Find where the given text appears and provide that cell's center as (X, Y) coordinate. 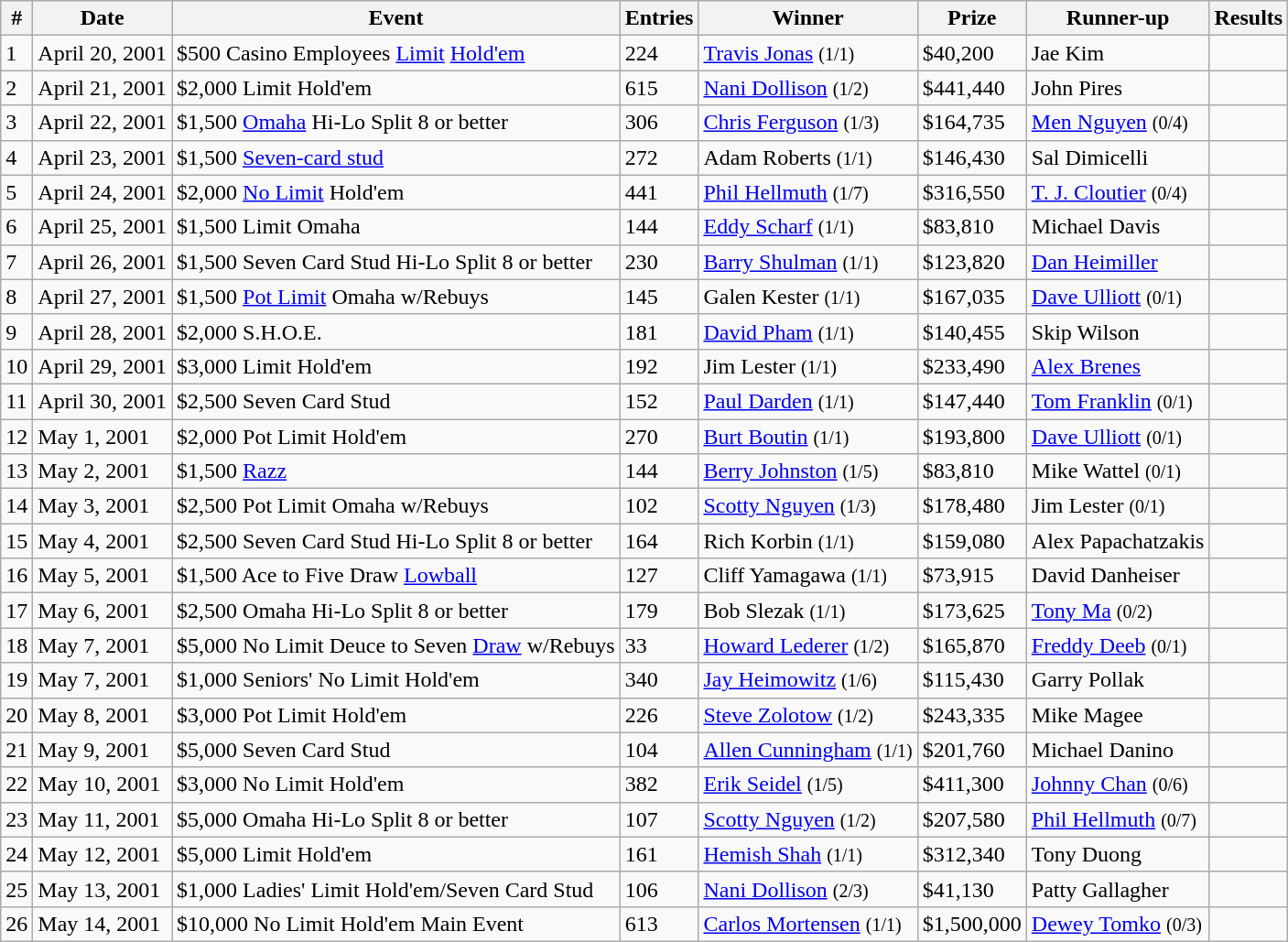
Event (396, 18)
$201,760 (972, 750)
21 (16, 750)
# (16, 18)
$1,000 Seniors' No Limit Hold'em (396, 680)
April 20, 2001 (103, 53)
5 (16, 192)
April 21, 2001 (103, 88)
23 (16, 819)
340 (659, 680)
270 (659, 437)
26 (16, 924)
18 (16, 645)
4 (16, 157)
382 (659, 785)
Dewey Tomko (0/3) (1118, 924)
$316,550 (972, 192)
Rich Korbin (1/1) (807, 541)
Cliff Yamagawa (1/1) (807, 576)
Date (103, 18)
April 24, 2001 (103, 192)
Skip Wilson (1118, 331)
$1,500 Seven-card stud (396, 157)
$3,000 Limit Hold'em (396, 366)
Scotty Nguyen (1/3) (807, 506)
$2,000 Pot Limit Hold'em (396, 437)
$5,000 Limit Hold'em (396, 854)
$146,430 (972, 157)
224 (659, 53)
$1,500,000 (972, 924)
Patty Gallagher (1118, 889)
15 (16, 541)
13 (16, 471)
Mike Wattel (0/1) (1118, 471)
$5,000 Seven Card Stud (396, 750)
$159,080 (972, 541)
107 (659, 819)
226 (659, 715)
24 (16, 854)
20 (16, 715)
$312,340 (972, 854)
May 14, 2001 (103, 924)
$207,580 (972, 819)
152 (659, 401)
May 10, 2001 (103, 785)
May 6, 2001 (103, 611)
$167,035 (972, 297)
May 8, 2001 (103, 715)
John Pires (1118, 88)
$41,130 (972, 889)
$193,800 (972, 437)
Carlos Mortensen (1/1) (807, 924)
14 (16, 506)
Tony Ma (0/2) (1118, 611)
$147,440 (972, 401)
$1,500 Omaha Hi-Lo Split 8 or better (396, 123)
April 28, 2001 (103, 331)
Jim Lester (1/1) (807, 366)
Jay Heimowitz (1/6) (807, 680)
179 (659, 611)
April 27, 2001 (103, 297)
$1,500 Ace to Five Draw Lowball (396, 576)
$165,870 (972, 645)
$2,000 No Limit Hold'em (396, 192)
Freddy Deeb (0/1) (1118, 645)
164 (659, 541)
Allen Cunningham (1/1) (807, 750)
David Danheiser (1118, 576)
$1,500 Pot Limit Omaha w/Rebuys (396, 297)
April 29, 2001 (103, 366)
104 (659, 750)
$164,735 (972, 123)
2 (16, 88)
$10,000 No Limit Hold'em Main Event (396, 924)
May 3, 2001 (103, 506)
Galen Kester (1/1) (807, 297)
May 12, 2001 (103, 854)
$1,500 Limit Omaha (396, 227)
$140,455 (972, 331)
613 (659, 924)
Phil Hellmuth (0/7) (1118, 819)
$2,000 Limit Hold'em (396, 88)
11 (16, 401)
6 (16, 227)
$178,480 (972, 506)
$2,500 Pot Limit Omaha w/Rebuys (396, 506)
Johnny Chan (0/6) (1118, 785)
Berry Johnston (1/5) (807, 471)
9 (16, 331)
April 26, 2001 (103, 262)
David Pham (1/1) (807, 331)
Winner (807, 18)
May 13, 2001 (103, 889)
$233,490 (972, 366)
April 25, 2001 (103, 227)
Erik Seidel (1/5) (807, 785)
Entries (659, 18)
Howard Lederer (1/2) (807, 645)
April 30, 2001 (103, 401)
$3,000 No Limit Hold'em (396, 785)
May 2, 2001 (103, 471)
3 (16, 123)
April 22, 2001 (103, 123)
Garry Pollak (1118, 680)
Adam Roberts (1/1) (807, 157)
$123,820 (972, 262)
Jae Kim (1118, 53)
8 (16, 297)
Barry Shulman (1/1) (807, 262)
Bob Slezak (1/1) (807, 611)
22 (16, 785)
Scotty Nguyen (1/2) (807, 819)
Dan Heimiller (1118, 262)
Michael Davis (1118, 227)
25 (16, 889)
Sal Dimicelli (1118, 157)
Mike Magee (1118, 715)
Hemish Shah (1/1) (807, 854)
$5,000 Omaha Hi-Lo Split 8 or better (396, 819)
T. J. Cloutier (0/4) (1118, 192)
1 (16, 53)
Steve Zolotow (1/2) (807, 715)
$2,500 Seven Card Stud Hi-Lo Split 8 or better (396, 541)
$441,440 (972, 88)
Phil Hellmuth (1/7) (807, 192)
$1,500 Seven Card Stud Hi-Lo Split 8 or better (396, 262)
306 (659, 123)
$2,500 Seven Card Stud (396, 401)
$3,000 Pot Limit Hold'em (396, 715)
$2,000 S.H.O.E. (396, 331)
$1,000 Ladies' Limit Hold'em/Seven Card Stud (396, 889)
$243,335 (972, 715)
12 (16, 437)
Travis Jonas (1/1) (807, 53)
181 (659, 331)
Nani Dollison (1/2) (807, 88)
May 1, 2001 (103, 437)
161 (659, 854)
Jim Lester (0/1) (1118, 506)
102 (659, 506)
Alex Papachatzakis (1118, 541)
16 (16, 576)
$40,200 (972, 53)
$411,300 (972, 785)
127 (659, 576)
615 (659, 88)
May 5, 2001 (103, 576)
$5,000 No Limit Deuce to Seven Draw w/Rebuys (396, 645)
Tony Duong (1118, 854)
$115,430 (972, 680)
7 (16, 262)
Burt Boutin (1/1) (807, 437)
106 (659, 889)
May 4, 2001 (103, 541)
192 (659, 366)
145 (659, 297)
$73,915 (972, 576)
272 (659, 157)
230 (659, 262)
Chris Ferguson (1/3) (807, 123)
Runner-up (1118, 18)
Eddy Scharf (1/1) (807, 227)
May 9, 2001 (103, 750)
33 (659, 645)
Tom Franklin (0/1) (1118, 401)
$2,500 Omaha Hi-Lo Split 8 or better (396, 611)
Paul Darden (1/1) (807, 401)
441 (659, 192)
Results (1249, 18)
17 (16, 611)
Alex Brenes (1118, 366)
May 11, 2001 (103, 819)
$173,625 (972, 611)
$1,500 Razz (396, 471)
Nani Dollison (2/3) (807, 889)
Prize (972, 18)
Michael Danino (1118, 750)
10 (16, 366)
19 (16, 680)
$500 Casino Employees Limit Hold'em (396, 53)
Men Nguyen (0/4) (1118, 123)
April 23, 2001 (103, 157)
